Scan for the cell matching the given text and deliver its [X, Y] coordinate at center. 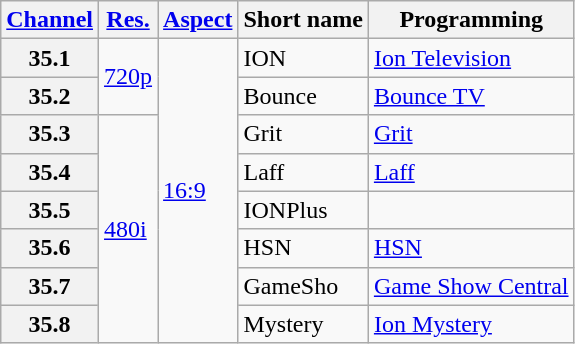
35.1 [50, 58]
Ion Mystery [471, 324]
16:9 [198, 191]
Programming [471, 20]
35.8 [50, 324]
Aspect [198, 20]
Ion Television [471, 58]
720p [128, 77]
35.5 [50, 210]
ION [303, 58]
Channel [50, 20]
35.6 [50, 248]
Bounce TV [471, 96]
Mystery [303, 324]
35.7 [50, 286]
35.4 [50, 172]
Short name [303, 20]
35.2 [50, 96]
Res. [128, 20]
IONPlus [303, 210]
GameSho [303, 286]
35.3 [50, 134]
Game Show Central [471, 286]
480i [128, 229]
Bounce [303, 96]
